Determine the (x, y) coordinate at the center of the cell enclosing the given text.  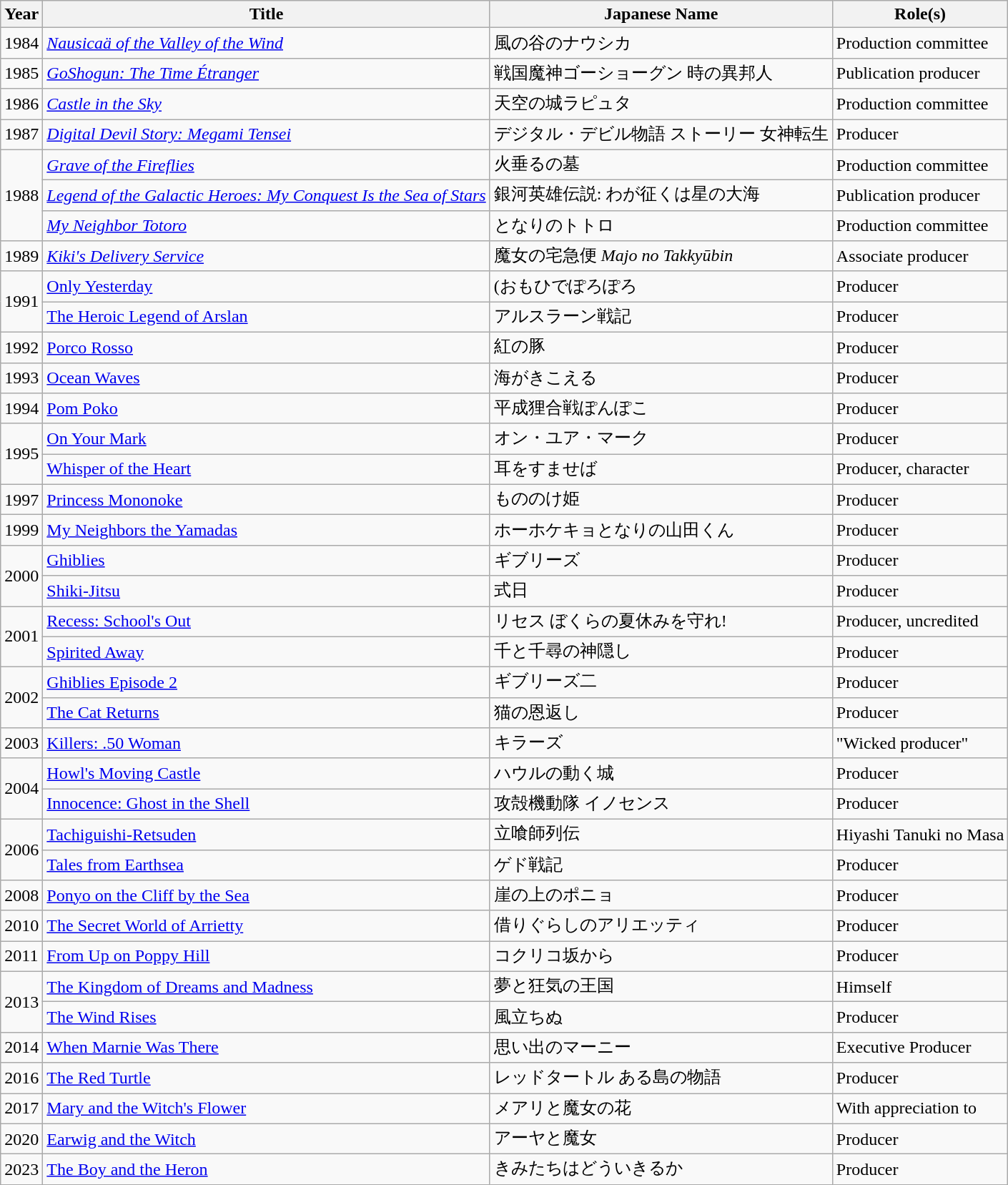
Title (266, 14)
銀河英雄伝説: わが征くは星の大海 (661, 196)
借りぐらしのアリエッティ (661, 925)
海がきこえる (661, 378)
戦国魔神ゴーショーグン 時の異邦人 (661, 73)
夢と狂気の王国 (661, 987)
火垂るの墓 (661, 164)
2020 (21, 1139)
1991 (21, 302)
The Red Turtle (266, 1078)
デジタル・デビル物語 ストーリー 女神転生 (661, 134)
1992 (21, 348)
ギブリーズ (661, 561)
きみたちはどういきるか (661, 1170)
2008 (21, 895)
Ocean Waves (266, 378)
Producer, uncredited (920, 622)
Year (21, 14)
Mary and the Witch's Flower (266, 1108)
Only Yesterday (266, 286)
Shiki-Jitsu (266, 591)
On Your Mark (266, 439)
1987 (21, 134)
With appreciation to (920, 1108)
ギブリーズ二 (661, 682)
2000 (21, 575)
1986 (21, 104)
耳をすませば (661, 469)
My Neighbor Totoro (266, 226)
2023 (21, 1170)
1999 (21, 531)
GoShogun: The Time Étranger (266, 73)
Hiyashi Tanuki no Masa (920, 834)
メアリと魔女の花 (661, 1108)
2001 (21, 636)
2006 (21, 850)
レッドタートル ある島の物語 (661, 1078)
2004 (21, 788)
1997 (21, 499)
Innocence: Ghost in the Shell (266, 804)
The Boy and the Heron (266, 1170)
Role(s) (920, 14)
1984 (21, 43)
1988 (21, 195)
2017 (21, 1108)
オン・ユア・マーク (661, 439)
2011 (21, 957)
コクリコ坂から (661, 957)
平成狸合戦ぽんぽこ (661, 409)
Ponyo on the Cliff by the Sea (266, 895)
アーヤと魔女 (661, 1139)
もののけ姫 (661, 499)
千と千尋の神隠し (661, 652)
Kiki's Delivery Service (266, 256)
The Heroic Legend of Arslan (266, 318)
Japanese Name (661, 14)
Producer, character (920, 469)
リセス ぼくらの夏休みを守れ! (661, 622)
Ghiblies Episode 2 (266, 682)
立喰師列伝 (661, 834)
崖の上のポニョ (661, 895)
2016 (21, 1078)
2010 (21, 925)
風の谷のナウシカ (661, 43)
From Up on Poppy Hill (266, 957)
(おもひでぽろぽろ (661, 286)
紅の豚 (661, 348)
となりのトトロ (661, 226)
2002 (21, 698)
My Neighbors the Yamadas (266, 531)
Tales from Earthsea (266, 865)
Spirited Away (266, 652)
Himself (920, 987)
キラーズ (661, 744)
天空の城ラピュタ (661, 104)
The Secret World of Arrietty (266, 925)
Howl's Moving Castle (266, 774)
ホーホケキョとなりの山田くん (661, 531)
風立ちぬ (661, 1017)
Associate producer (920, 256)
式日 (661, 591)
"Wicked producer" (920, 744)
1995 (21, 453)
1994 (21, 409)
Pom Poko (266, 409)
Princess Mononoke (266, 499)
Recess: School's Out (266, 622)
Legend of the Galactic Heroes: My Conquest Is the Sea of Stars (266, 196)
Digital Devil Story: Megami Tensei (266, 134)
Grave of the Fireflies (266, 164)
2014 (21, 1047)
Killers: .50 Woman (266, 744)
The Kingdom of Dreams and Madness (266, 987)
Executive Producer (920, 1047)
Earwig and the Witch (266, 1139)
思い出のマーニー (661, 1047)
1993 (21, 378)
ハウルの動く城 (661, 774)
攻殻機動隊 イノセンス (661, 804)
2003 (21, 744)
Tachiguishi-Retsuden (266, 834)
2013 (21, 1001)
アルスラーン戦記 (661, 318)
猫の恩返し (661, 712)
Whisper of the Heart (266, 469)
1989 (21, 256)
1985 (21, 73)
ゲド戦記 (661, 865)
Ghiblies (266, 561)
The Cat Returns (266, 712)
When Marnie Was There (266, 1047)
魔女の宅急便 Majo no Takkyūbin (661, 256)
Castle in the Sky (266, 104)
Nausicaä of the Valley of the Wind (266, 43)
The Wind Rises (266, 1017)
Porco Rosso (266, 348)
